Pinpoint the cell where the given text exists, returning its [x, y] midpoint coordinate. 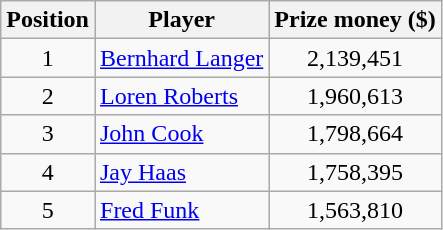
Position [48, 20]
3 [48, 134]
John Cook [181, 134]
Jay Haas [181, 172]
2 [48, 96]
Loren Roberts [181, 96]
5 [48, 210]
Player [181, 20]
4 [48, 172]
2,139,451 [355, 58]
1,563,810 [355, 210]
1,960,613 [355, 96]
Prize money ($) [355, 20]
Fred Funk [181, 210]
1,798,664 [355, 134]
1,758,395 [355, 172]
Bernhard Langer [181, 58]
1 [48, 58]
